Capture the cell that displays the provided text and extract its (X, Y) central coordinate. 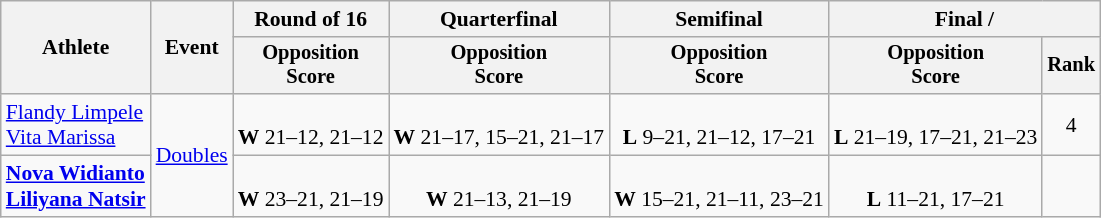
W 21–12, 21–12 (311, 124)
Rank (1071, 66)
W 23–21, 21–19 (311, 186)
Nova WidiantoLiliyana Natsir (76, 186)
Doubles (192, 155)
W 21–17, 15–21, 21–17 (500, 124)
Flandy LimpeleVita Marissa (76, 124)
4 (1071, 124)
L 9–21, 21–12, 17–21 (719, 124)
Final / (964, 19)
Semifinal (719, 19)
Event (192, 48)
Quarterfinal (500, 19)
Athlete (76, 48)
W 21–13, 21–19 (500, 186)
W 15–21, 21–11, 23–21 (719, 186)
L 21–19, 17–21, 21–23 (936, 124)
L 11–21, 17–21 (936, 186)
Round of 16 (311, 19)
